Identify which cell holds the provided text, then report its (X, Y) central coordinate. 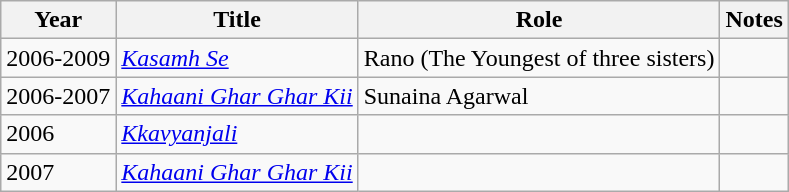
2006-2009 (58, 58)
Kkavyanjali (237, 134)
2007 (58, 172)
Title (237, 20)
Rano (The Youngest of three sisters) (539, 58)
Year (58, 20)
Role (539, 20)
Sunaina Agarwal (539, 96)
Kasamh Se (237, 58)
Notes (754, 20)
2006-2007 (58, 96)
2006 (58, 134)
